Provide the (x, y) coordinate of the cell's center where the given text is located.  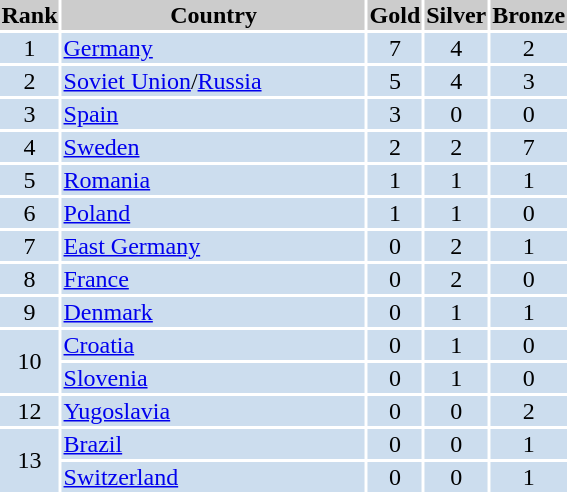
Bronze (529, 15)
10 (30, 362)
8 (30, 279)
6 (30, 213)
9 (30, 312)
France (214, 279)
Poland (214, 213)
Slovenia (214, 378)
12 (30, 411)
Denmark (214, 312)
Brazil (214, 444)
Silver (456, 15)
Romania (214, 180)
13 (30, 460)
Croatia (214, 345)
Gold (395, 15)
Sweden (214, 147)
East Germany (214, 246)
Soviet Union/Russia (214, 81)
Rank (30, 15)
Spain (214, 114)
Germany (214, 48)
Switzerland (214, 477)
Country (214, 15)
Yugoslavia (214, 411)
